Scan for the cell matching the given text and deliver its (X, Y) coordinate at center. 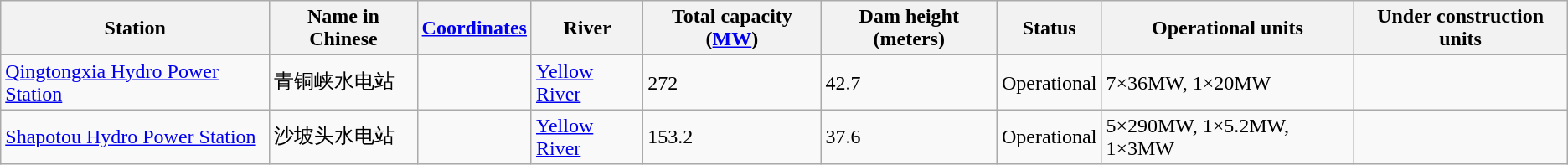
Dam height (meters) (910, 28)
37.6 (910, 137)
153.2 (732, 137)
沙坡头水电站 (343, 137)
Station (136, 28)
Qingtongxia Hydro Power Station (136, 82)
272 (732, 82)
Operational units (1228, 28)
7×36MW, 1×20MW (1228, 82)
青铜峡水电站 (343, 82)
Name in Chinese (343, 28)
Under construction units (1461, 28)
Shapotou Hydro Power Station (136, 137)
Status (1050, 28)
Coordinates (474, 28)
River (586, 28)
42.7 (910, 82)
5×290MW, 1×5.2MW, 1×3MW (1228, 137)
Total capacity (MW) (732, 28)
